Detect which cell encompasses the target text, then output its (x, y) center coordinate. 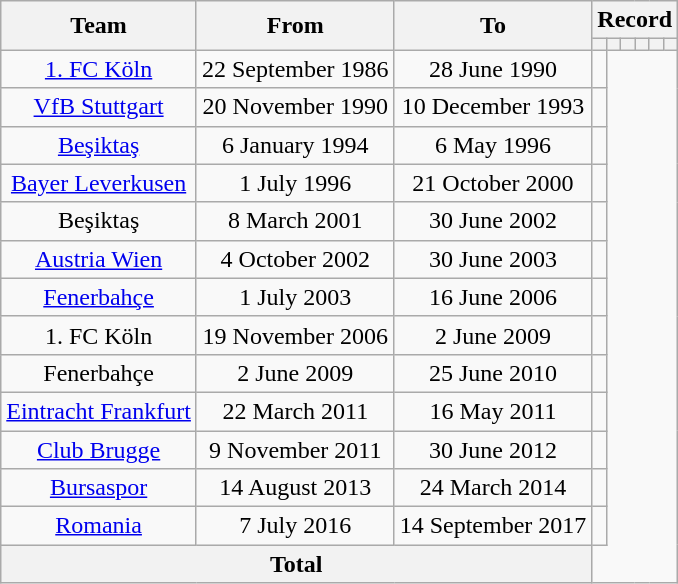
16 May 2011 (493, 411)
21 October 2000 (493, 183)
30 June 2003 (493, 259)
19 November 2006 (295, 335)
14 August 2013 (295, 488)
30 June 2002 (493, 221)
24 March 2014 (493, 488)
Austria Wien (99, 259)
10 December 1993 (493, 107)
VfB Stuttgart (99, 107)
20 November 1990 (295, 107)
28 June 1990 (493, 69)
1 July 1996 (295, 183)
Club Brugge (99, 449)
4 October 2002 (295, 259)
8 March 2001 (295, 221)
Bayer Leverkusen (99, 183)
1 July 2003 (295, 297)
30 June 2012 (493, 449)
Total (296, 564)
From (295, 26)
Bursaspor (99, 488)
Eintracht Frankfurt (99, 411)
14 September 2017 (493, 526)
16 June 2006 (493, 297)
To (493, 26)
9 November 2011 (295, 449)
Romania (99, 526)
6 May 1996 (493, 145)
Team (99, 26)
7 July 2016 (295, 526)
22 March 2011 (295, 411)
25 June 2010 (493, 373)
6 January 1994 (295, 145)
Record (635, 20)
22 September 1986 (295, 69)
